Return (X, Y) of the center of cell containing provided text 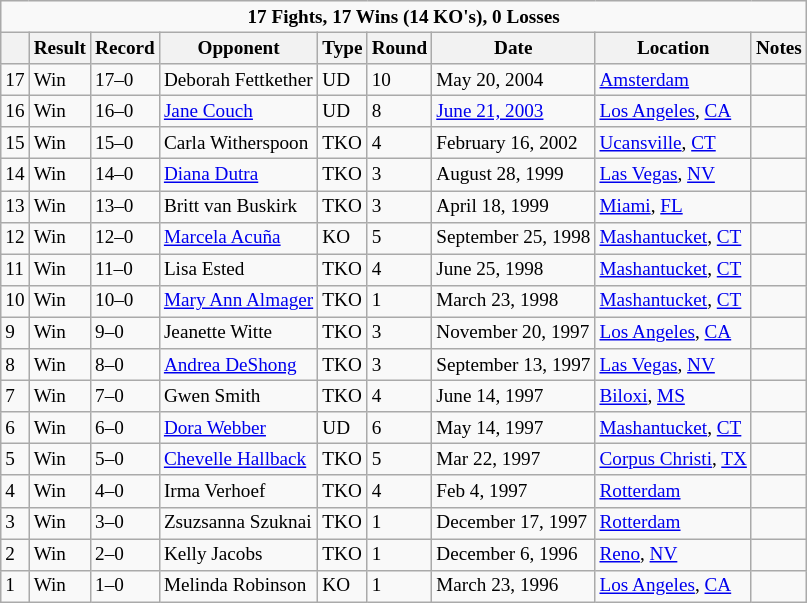
13 (15, 206)
1–0 (124, 586)
Andrea DeShong (238, 365)
4–0 (124, 491)
14–0 (124, 175)
June 14, 1997 (514, 396)
November 20, 1997 (514, 333)
Ucansville, CT (674, 143)
17 (15, 80)
December 6, 1996 (514, 554)
June 25, 1998 (514, 270)
March 23, 1998 (514, 301)
Mar 22, 1997 (514, 460)
Opponent (238, 48)
May 14, 1997 (514, 428)
11 (15, 270)
8–0 (124, 365)
Chevelle Hallback (238, 460)
7 (15, 396)
2–0 (124, 554)
11–0 (124, 270)
12 (15, 238)
Notes (778, 48)
December 17, 1997 (514, 523)
February 16, 2002 (514, 143)
August 28, 1999 (514, 175)
Jane Couch (238, 111)
9 (15, 333)
Type (342, 48)
15 (15, 143)
Melinda Robinson (238, 586)
5–0 (124, 460)
7–0 (124, 396)
Britt van Buskirk (238, 206)
Diana Dutra (238, 175)
17 Fights, 17 Wins (14 KO's), 0 Losses (404, 17)
September 25, 1998 (514, 238)
Carla Witherspoon (238, 143)
Feb 4, 1997 (514, 491)
Gwen Smith (238, 396)
2 (15, 554)
10–0 (124, 301)
Lisa Ested (238, 270)
March 23, 1996 (514, 586)
12–0 (124, 238)
3–0 (124, 523)
16–0 (124, 111)
Marcela Acuña (238, 238)
Result (60, 48)
Corpus Christi, TX (674, 460)
13–0 (124, 206)
Deborah Fettkether (238, 80)
September 13, 1997 (514, 365)
Irma Verhoef (238, 491)
April 18, 1999 (514, 206)
Record (124, 48)
Location (674, 48)
Kelly Jacobs (238, 554)
Mary Ann Almager (238, 301)
June 21, 2003 (514, 111)
Amsterdam (674, 80)
Dora Webber (238, 428)
Miami, FL (674, 206)
9–0 (124, 333)
17–0 (124, 80)
Biloxi, MS (674, 396)
May 20, 2004 (514, 80)
6–0 (124, 428)
Jeanette Witte (238, 333)
14 (15, 175)
16 (15, 111)
Round (400, 48)
Date (514, 48)
Zsuzsanna Szuknai (238, 523)
Reno, NV (674, 554)
15–0 (124, 143)
